From the cell containing the given text, extract its center point as (X, Y) coordinate. 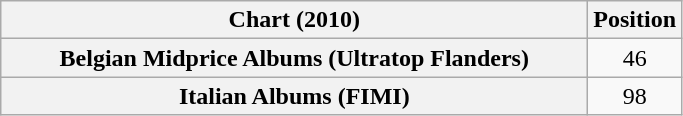
46 (635, 58)
Chart (2010) (294, 20)
98 (635, 96)
Italian Albums (FIMI) (294, 96)
Belgian Midprice Albums (Ultratop Flanders) (294, 58)
Position (635, 20)
